Return the (X, Y) coordinate for the center point of the cell that contains the specified text.  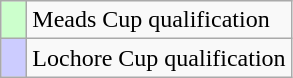
Meads Cup qualification (159, 20)
Lochore Cup qualification (159, 58)
